Scan for the cell matching the given text and deliver its [x, y] coordinate at center. 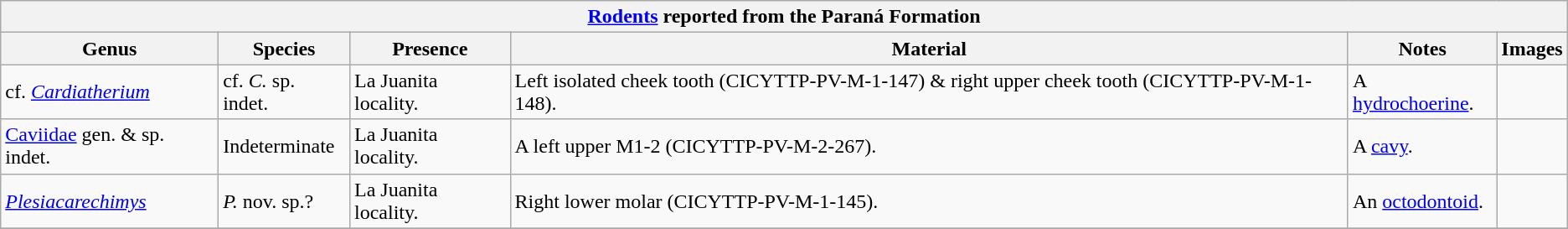
A cavy. [1422, 146]
Notes [1422, 49]
Indeterminate [285, 146]
cf. C. sp. indet. [285, 92]
An octodontoid. [1422, 201]
A hydrochoerine. [1422, 92]
Material [929, 49]
Plesiacarechimys [110, 201]
Genus [110, 49]
Left isolated cheek tooth (CICYTTP-PV-M-1-147) & right upper cheek tooth (CICYTTP-PV-M-1-148). [929, 92]
Species [285, 49]
Rodents reported from the Paraná Formation [784, 17]
Caviidae gen. & sp. indet. [110, 146]
Presence [431, 49]
Right lower molar (CICYTTP-PV-M-1-145). [929, 201]
A left upper M1-2 (CICYTTP-PV-M-2-267). [929, 146]
Images [1532, 49]
cf. Cardiatherium [110, 92]
P. nov. sp.? [285, 201]
